Return [x, y] of the center of cell containing provided text 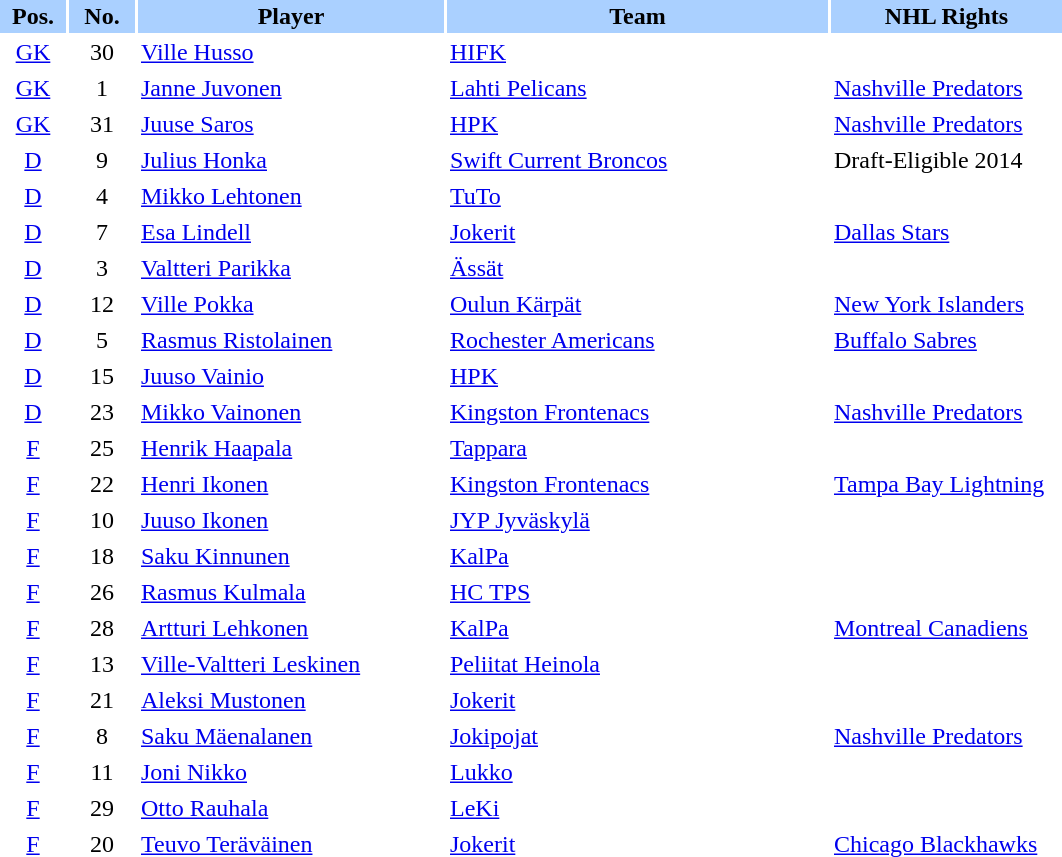
Swift Current Broncos [638, 160]
5 [102, 340]
Otto Rauhala [291, 808]
Juuse Saros [291, 124]
Joni Nikko [291, 772]
Ville-Valtteri Leskinen [291, 664]
10 [102, 520]
3 [102, 268]
12 [102, 304]
LeKi [638, 808]
TuTo [638, 196]
NHL Rights [946, 16]
Pos. [33, 16]
Artturi Lehkonen [291, 628]
31 [102, 124]
Tampa Bay Lightning [946, 484]
Lahti Pelicans [638, 88]
Draft-Eligible 2014 [946, 160]
22 [102, 484]
9 [102, 160]
Julius Honka [291, 160]
13 [102, 664]
11 [102, 772]
Rasmus Kulmala [291, 592]
Esa Lindell [291, 232]
Team [638, 16]
Montreal Canadiens [946, 628]
23 [102, 412]
Aleksi Mustonen [291, 700]
Henrik Haapala [291, 448]
Valtteri Parikka [291, 268]
Ville Pokka [291, 304]
Peliitat Heinola [638, 664]
Lukko [638, 772]
8 [102, 736]
29 [102, 808]
Henri Ikonen [291, 484]
Player [291, 16]
Rochester Americans [638, 340]
Mikko Lehtonen [291, 196]
Saku Kinnunen [291, 556]
Dallas Stars [946, 232]
HC TPS [638, 592]
25 [102, 448]
Jokipojat [638, 736]
Juuso Vainio [291, 376]
26 [102, 592]
1 [102, 88]
Ville Husso [291, 52]
Saku Mäenalanen [291, 736]
Ässät [638, 268]
30 [102, 52]
Rasmus Ristolainen [291, 340]
21 [102, 700]
No. [102, 16]
New York Islanders [946, 304]
28 [102, 628]
Mikko Vainonen [291, 412]
JYP Jyväskylä [638, 520]
15 [102, 376]
Buffalo Sabres [946, 340]
Juuso Ikonen [291, 520]
Janne Juvonen [291, 88]
7 [102, 232]
18 [102, 556]
HIFK [638, 52]
Tappara [638, 448]
Oulun Kärpät [638, 304]
4 [102, 196]
